Provide the (x, y) coordinate of the cell's center where the given text is located.  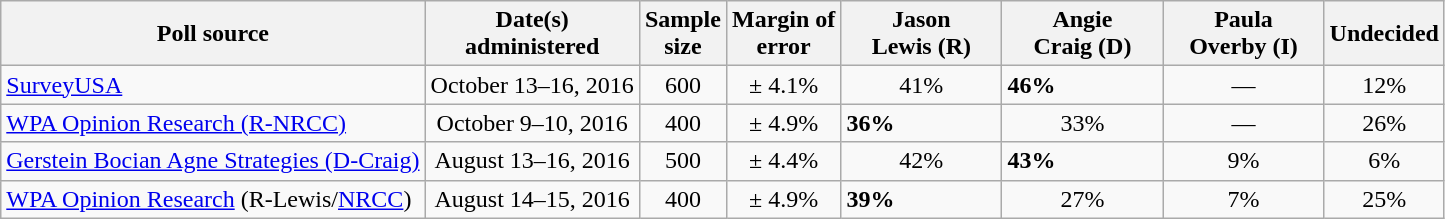
41% (922, 85)
JasonLewis (R) (922, 34)
12% (1384, 85)
9% (1244, 161)
October 9–10, 2016 (532, 123)
39% (922, 199)
33% (1082, 123)
Poll source (213, 34)
25% (1384, 199)
43% (1082, 161)
August 14–15, 2016 (532, 199)
Margin oferror (783, 34)
Gerstein Bocian Agne Strategies (D-Craig) (213, 161)
October 13–16, 2016 (532, 85)
AngieCraig (D) (1082, 34)
Samplesize (682, 34)
WPA Opinion Research (R-Lewis/NRCC) (213, 199)
42% (922, 161)
46% (1082, 85)
26% (1384, 123)
Undecided (1384, 34)
27% (1082, 199)
7% (1244, 199)
± 4.4% (783, 161)
WPA Opinion Research (R-NRCC) (213, 123)
PaulaOverby (I) (1244, 34)
36% (922, 123)
600 (682, 85)
SurveyUSA (213, 85)
Date(s)administered (532, 34)
6% (1384, 161)
August 13–16, 2016 (532, 161)
500 (682, 161)
± 4.1% (783, 85)
